Scan for the cell matching the given text and deliver its (X, Y) coordinate at center. 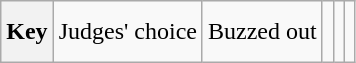
Key (27, 32)
Judges' choice (128, 32)
Buzzed out (262, 32)
